Detect which cell encompasses the target text, then output its (x, y) center coordinate. 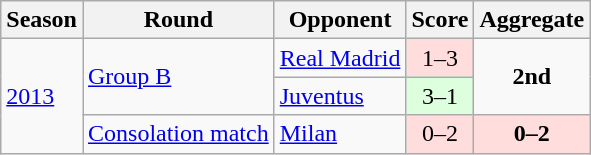
Real Madrid (340, 58)
Score (440, 20)
2013 (42, 96)
3–1 (440, 96)
Consolation match (178, 134)
Season (42, 20)
Aggregate (532, 20)
Juventus (340, 96)
1–3 (440, 58)
2nd (532, 77)
Opponent (340, 20)
Group B (178, 77)
Round (178, 20)
Milan (340, 134)
